Return (x, y) of the center of cell containing provided text 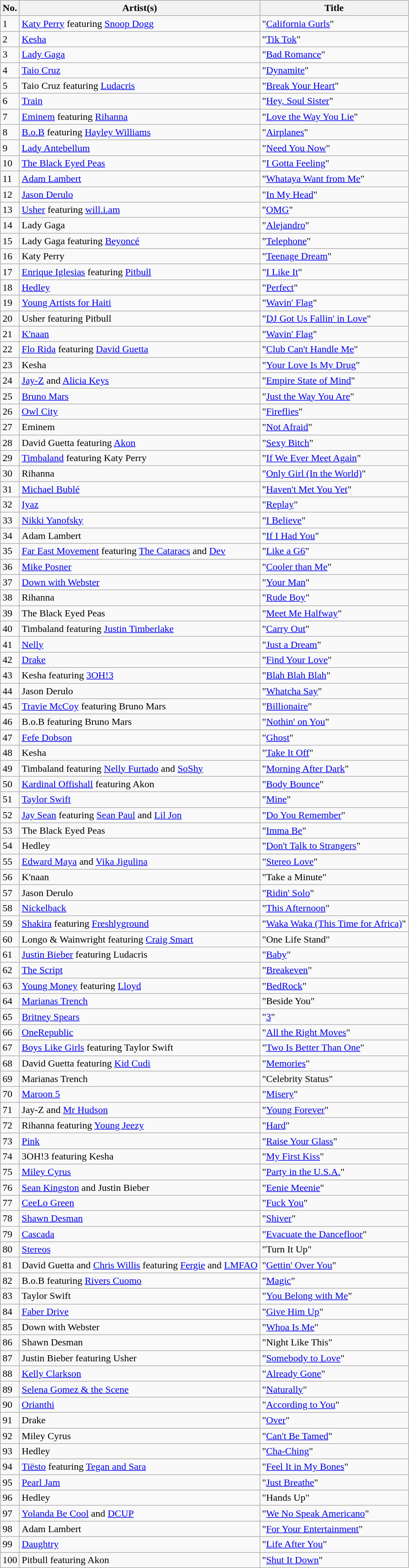
Lady Antebellum (140, 148)
27 (10, 427)
91 (10, 1420)
"Empire State of Mind" (334, 380)
42 (10, 660)
"Not Afraid" (334, 427)
25 (10, 396)
35 (10, 551)
98 (10, 1529)
Jay-Z and Alicia Keys (140, 380)
13 (10, 210)
"Night Like This" (334, 1343)
Kelly Clarkson (140, 1374)
48 (10, 753)
83 (10, 1296)
45 (10, 707)
"Your Man" (334, 582)
David Guetta and Chris Willis featuring Fergie and LMFAO (140, 1265)
"I Like It" (334, 272)
Travie McCoy featuring Bruno Mars (140, 707)
"Dynamite" (334, 70)
"Bad Romance" (334, 55)
87 (10, 1358)
"Body Bounce" (334, 784)
"Tik Tok" (334, 39)
Taio Cruz featuring Ludacris (140, 86)
97 (10, 1513)
1 (10, 24)
5 (10, 86)
"Memories" (334, 1063)
"Alejandro" (334, 225)
50 (10, 784)
57 (10, 892)
8 (10, 132)
Title (334, 8)
85 (10, 1327)
Maroon 5 (140, 1094)
Pearl Jam (140, 1482)
Orianthi (140, 1405)
Jay-Z and Mr Hudson (140, 1110)
34 (10, 536)
"Like a G6" (334, 551)
"Can't Be Tamed" (334, 1435)
Katy Perry (140, 256)
2 (10, 39)
3OH!3 featuring Kesha (140, 1156)
"Imma Be" (334, 830)
76 (10, 1188)
54 (10, 846)
82 (10, 1281)
Timbaland featuring Nelly Furtado and SoShy (140, 769)
"Nothin' on You" (334, 722)
Usher featuring Pitbull (140, 318)
Kesha featuring 3OH!3 (140, 675)
"BedRock" (334, 986)
"This Afternoon" (334, 908)
"Love the Way You Lie" (334, 117)
100 (10, 1560)
Michael Bublé (140, 489)
CeeLo Green (140, 1203)
95 (10, 1482)
64 (10, 1001)
Timbaland featuring Katy Perry (140, 458)
"Morning After Dark" (334, 769)
Timbaland featuring Justin Timberlake (140, 629)
44 (10, 691)
12 (10, 194)
"DJ Got Us Fallin' in Love" (334, 318)
39 (10, 613)
Boys Like Girls featuring Taylor Swift (140, 1048)
"Haven't Met You Yet" (334, 489)
"Ghost" (334, 738)
No. (10, 8)
Pink (140, 1141)
30 (10, 474)
77 (10, 1203)
Edward Maya and Vika Jigulina (140, 861)
"Feel It in My Bones" (334, 1467)
62 (10, 970)
"Teenage Dream" (334, 256)
4 (10, 70)
Yolanda Be Cool and DCUP (140, 1513)
"OMG" (334, 210)
Nickelback (140, 908)
72 (10, 1125)
Enrique Iglesias featuring Pitbull (140, 272)
"Waka Waka (This Time for Africa)" (334, 923)
Pitbull featuring Akon (140, 1560)
"Meet Me Halfway" (334, 613)
17 (10, 272)
92 (10, 1435)
"You Belong with Me" (334, 1296)
"Turn It Up" (334, 1250)
Tiësto featuring Tegan and Sara (140, 1467)
"Already Gone" (334, 1374)
"Just Breathe" (334, 1482)
"Somebody to Love" (334, 1358)
"California Gurls" (334, 24)
"If I Had You" (334, 536)
Justin Bieber featuring Ludacris (140, 955)
"Misery" (334, 1094)
"We No Speak Americano" (334, 1513)
"Hands Up" (334, 1498)
"Stereo Love" (334, 861)
"Replay" (334, 505)
55 (10, 861)
Eminem featuring Rihanna (140, 117)
Taio Cruz (140, 70)
Longo & Wainwright featuring Craig Smart (140, 939)
"Just a Dream" (334, 644)
3 (10, 55)
B.o.B featuring Rivers Cuomo (140, 1281)
94 (10, 1467)
"Magic" (334, 1281)
28 (10, 442)
69 (10, 1079)
89 (10, 1389)
Far East Movement featuring The Cataracs and Dev (140, 551)
"Mine" (334, 799)
"Hey, Soul Sister" (334, 101)
"Naturally" (334, 1389)
99 (10, 1544)
51 (10, 799)
"Whatcha Say" (334, 691)
"Perfect" (334, 287)
78 (10, 1219)
"Cooler than Me" (334, 567)
Katy Perry featuring Snoop Dogg (140, 24)
"Breakeven" (334, 970)
"Take It Off" (334, 753)
"Need You Now" (334, 148)
"I Gotta Feeling" (334, 163)
16 (10, 256)
"Party in the U.S.A." (334, 1172)
"Ridin' Solo" (334, 892)
"Telephone" (334, 241)
"3" (334, 1017)
53 (10, 830)
"Fuck You" (334, 1203)
"Gettin' Over You" (334, 1265)
OneRepublic (140, 1032)
66 (10, 1032)
Young Money featuring Lloyd (140, 986)
Flo Rida featuring David Guetta (140, 349)
21 (10, 334)
7 (10, 117)
Stereos (140, 1250)
Kardinal Offishall featuring Akon (140, 784)
52 (10, 815)
26 (10, 411)
"Take a Minute" (334, 877)
Rihanna featuring Young Jeezy (140, 1125)
74 (10, 1156)
15 (10, 241)
93 (10, 1451)
"I Believe" (334, 520)
96 (10, 1498)
"Find Your Love" (334, 660)
Usher featuring will.i.am (140, 210)
84 (10, 1312)
"Do You Remember" (334, 815)
20 (10, 318)
Iyaz (140, 505)
The Script (140, 970)
"Whoa Is Me" (334, 1327)
6 (10, 101)
Eminem (140, 427)
38 (10, 598)
56 (10, 877)
86 (10, 1343)
47 (10, 738)
"In My Head" (334, 194)
75 (10, 1172)
Mike Posner (140, 567)
43 (10, 675)
"One Life Stand" (334, 939)
"Over" (334, 1420)
Justin Bieber featuring Usher (140, 1358)
88 (10, 1374)
46 (10, 722)
Owl City (140, 411)
Artist(s) (140, 8)
Shakira featuring Freshlyground (140, 923)
"Eenie Meenie" (334, 1188)
79 (10, 1234)
"Give Him Up" (334, 1312)
29 (10, 458)
90 (10, 1405)
49 (10, 769)
73 (10, 1141)
Faber Drive (140, 1312)
"Hard" (334, 1125)
Daughtry (140, 1544)
"Evacuate the Dancefloor" (334, 1234)
"Billionaire" (334, 707)
"Only Girl (In the World)" (334, 474)
"Sexy Bitch" (334, 442)
David Guetta featuring Kid Cudi (140, 1063)
"Club Can't Handle Me" (334, 349)
Sean Kingston and Justin Bieber (140, 1188)
"Break Your Heart" (334, 86)
80 (10, 1250)
67 (10, 1048)
"Baby" (334, 955)
Young Artists for Haiti (140, 303)
Jay Sean featuring Sean Paul and Lil Jon (140, 815)
37 (10, 582)
"Beside You" (334, 1001)
"Rude Boy" (334, 598)
Nelly (140, 644)
58 (10, 908)
23 (10, 365)
65 (10, 1017)
68 (10, 1063)
"Don't Talk to Strangers" (334, 846)
"Celebrity Status" (334, 1079)
"Cha-Ching" (334, 1451)
"Your Love Is My Drug" (334, 365)
36 (10, 567)
"If We Ever Meet Again" (334, 458)
"For Your Entertainment" (334, 1529)
63 (10, 986)
"Whataya Want from Me" (334, 179)
"Shut It Down" (334, 1560)
11 (10, 179)
"Two Is Better Than One" (334, 1048)
"My First Kiss" (334, 1156)
"Fireflies" (334, 411)
"According to You" (334, 1405)
Selena Gomez & the Scene (140, 1389)
"Young Forever" (334, 1110)
31 (10, 489)
Lady Gaga featuring Beyoncé (140, 241)
41 (10, 644)
32 (10, 505)
22 (10, 349)
9 (10, 148)
"Airplanes" (334, 132)
"Blah Blah Blah" (334, 675)
Britney Spears (140, 1017)
61 (10, 955)
33 (10, 520)
18 (10, 287)
B.o.B featuring Bruno Mars (140, 722)
19 (10, 303)
59 (10, 923)
"All the Right Moves" (334, 1032)
David Guetta featuring Akon (140, 442)
Cascada (140, 1234)
70 (10, 1094)
Nikki Yanofsky (140, 520)
10 (10, 163)
"Carry Out" (334, 629)
"Shiver" (334, 1219)
14 (10, 225)
40 (10, 629)
"Raise Your Glass" (334, 1141)
"Just the Way You Are" (334, 396)
60 (10, 939)
81 (10, 1265)
Bruno Mars (140, 396)
B.o.B featuring Hayley Williams (140, 132)
"Life After You" (334, 1544)
71 (10, 1110)
Train (140, 101)
24 (10, 380)
Fefe Dobson (140, 738)
